Determine the (X, Y) coordinate at the center of the cell enclosing the given text.  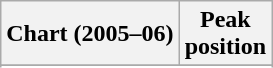
Peak position (225, 34)
Chart (2005–06) (90, 34)
